Return (X, Y) of the center of cell containing provided text 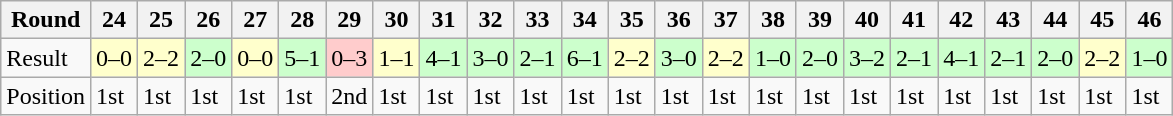
41 (914, 20)
42 (962, 20)
38 (772, 20)
Result (46, 58)
37 (726, 20)
45 (1102, 20)
44 (1056, 20)
39 (820, 20)
26 (208, 20)
27 (256, 20)
36 (678, 20)
2nd (350, 96)
25 (162, 20)
5–1 (302, 58)
28 (302, 20)
3–2 (868, 58)
31 (444, 20)
6–1 (584, 58)
43 (1008, 20)
29 (350, 20)
Position (46, 96)
0–3 (350, 58)
Round (46, 20)
33 (538, 20)
32 (490, 20)
34 (584, 20)
40 (868, 20)
30 (396, 20)
35 (632, 20)
46 (1150, 20)
1–1 (396, 58)
24 (114, 20)
